Extract the [X, Y] coordinate from the center of the cell holding the provided text.  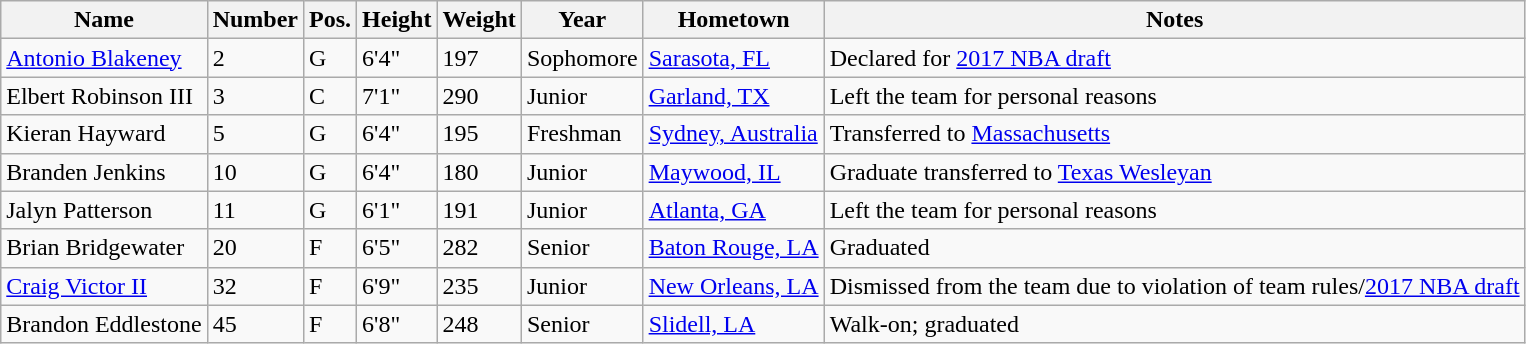
Dismissed from the team due to violation of team rules/2017 NBA draft [1174, 286]
Graduate transferred to Texas Wesleyan [1174, 172]
Weight [479, 20]
10 [255, 172]
Branden Jenkins [104, 172]
Elbert Robinson III [104, 96]
180 [479, 172]
Garland, TX [734, 96]
Year [582, 20]
235 [479, 286]
New Orleans, LA [734, 286]
2 [255, 58]
Sarasota, FL [734, 58]
Maywood, IL [734, 172]
Graduated [1174, 248]
20 [255, 248]
Name [104, 20]
Brian Bridgewater [104, 248]
Transferred to Massachusetts [1174, 134]
Baton Rouge, LA [734, 248]
Freshman [582, 134]
45 [255, 324]
Craig Victor II [104, 286]
C [330, 96]
Jalyn Patterson [104, 210]
5 [255, 134]
282 [479, 248]
Hometown [734, 20]
32 [255, 286]
6'1" [397, 210]
Slidell, LA [734, 324]
Kieran Hayward [104, 134]
248 [479, 324]
Height [397, 20]
Notes [1174, 20]
191 [479, 210]
Walk-on; graduated [1174, 324]
Number [255, 20]
195 [479, 134]
290 [479, 96]
197 [479, 58]
Brandon Eddlestone [104, 324]
11 [255, 210]
Sydney, Australia [734, 134]
6'5" [397, 248]
Declared for 2017 NBA draft [1174, 58]
7'1" [397, 96]
6'8" [397, 324]
Sophomore [582, 58]
Atlanta, GA [734, 210]
3 [255, 96]
6'9" [397, 286]
Pos. [330, 20]
Antonio Blakeney [104, 58]
